Locate the cell with the specified text and output its [X, Y] center coordinate. 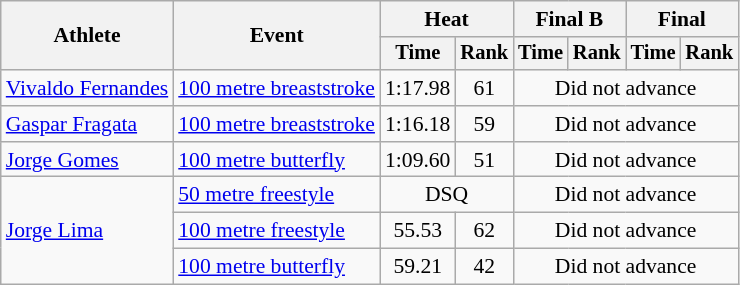
Event [276, 36]
59 [484, 124]
Gaspar Fragata [87, 124]
Jorge Gomes [87, 160]
Vivaldo Fernandes [87, 88]
50 metre freestyle [276, 195]
1:09.60 [418, 160]
Final [682, 19]
42 [484, 267]
55.53 [418, 231]
Heat [446, 19]
DSQ [446, 195]
59.21 [418, 267]
51 [484, 160]
Final B [569, 19]
62 [484, 231]
100 metre freestyle [276, 231]
1:17.98 [418, 88]
Jorge Lima [87, 230]
1:16.18 [418, 124]
61 [484, 88]
Athlete [87, 36]
